Identify which cell holds the provided text, then report its [x, y] central coordinate. 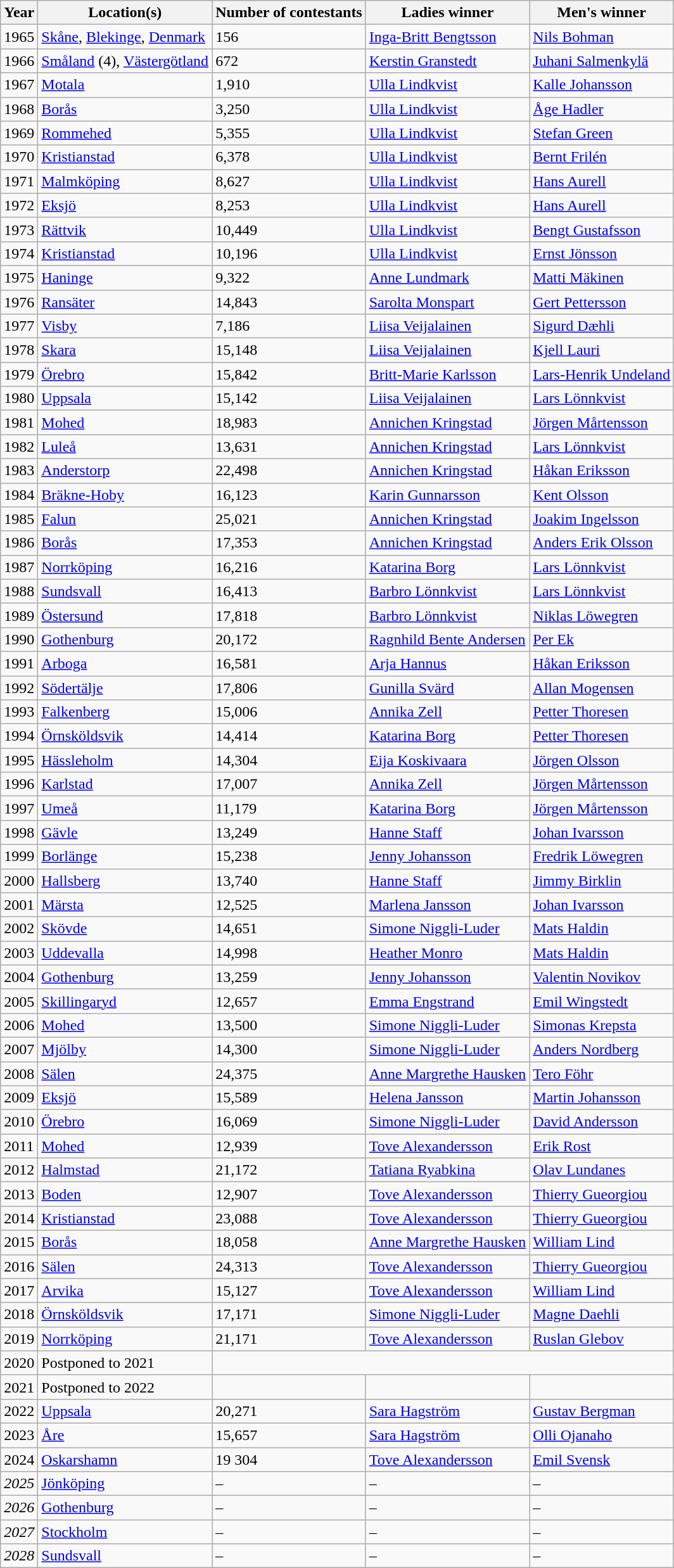
Helena Jansson [447, 1098]
2015 [19, 1242]
Umeå [125, 808]
Jönköping [125, 1484]
18,058 [289, 1242]
Emil Wingstedt [602, 1001]
2019 [19, 1339]
16,216 [289, 567]
12,525 [289, 905]
Uddevalla [125, 953]
Anders Nordberg [602, 1049]
20,271 [289, 1411]
2020 [19, 1363]
2026 [19, 1508]
Ladies winner [447, 13]
Skara [125, 350]
Motala [125, 85]
16,069 [289, 1122]
Rättvik [125, 229]
Bengt Gustafsson [602, 229]
Södertälje [125, 687]
9,322 [289, 277]
16,123 [289, 495]
2012 [19, 1170]
Sarolta Monspart [447, 302]
Skövde [125, 929]
13,740 [289, 881]
Year [19, 13]
1991 [19, 663]
14,651 [289, 929]
1997 [19, 808]
2013 [19, 1194]
1967 [19, 85]
Martin Johansson [602, 1098]
Stefan Green [602, 133]
Mjölby [125, 1049]
15,238 [289, 857]
1981 [19, 423]
Gustav Bergman [602, 1411]
2021 [19, 1387]
2010 [19, 1122]
Sigurd Dæhli [602, 326]
Karin Gunnarsson [447, 495]
Stockholm [125, 1532]
2022 [19, 1411]
1975 [19, 277]
25,021 [289, 519]
15,657 [289, 1435]
Olli Ojanaho [602, 1435]
15,589 [289, 1098]
Jimmy Birklin [602, 881]
Matti Mäkinen [602, 277]
Falun [125, 519]
Anne Lundmark [447, 277]
1965 [19, 37]
1994 [19, 736]
1976 [19, 302]
2016 [19, 1266]
Borlänge [125, 857]
12,939 [289, 1146]
21,171 [289, 1339]
1966 [19, 61]
Location(s) [125, 13]
Simonas Krepsta [602, 1025]
1977 [19, 326]
1993 [19, 712]
2014 [19, 1218]
Gävle [125, 832]
24,375 [289, 1074]
13,249 [289, 832]
20,172 [289, 639]
Per Ek [602, 639]
6,378 [289, 157]
Emma Engstrand [447, 1001]
David Andersson [602, 1122]
Ragnhild Bente Andersen [447, 639]
2002 [19, 929]
Postponed to 2021 [125, 1363]
14,414 [289, 736]
13,259 [289, 977]
Gunilla Svärd [447, 687]
Juhani Salmenkylä [602, 61]
14,300 [289, 1049]
1999 [19, 857]
Men's winner [602, 13]
16,581 [289, 663]
Visby [125, 326]
Märsta [125, 905]
2005 [19, 1001]
Arja Hannus [447, 663]
7,186 [289, 326]
Anders Erik Olsson [602, 543]
Kalle Johansson [602, 85]
1973 [19, 229]
3,250 [289, 109]
156 [289, 37]
1968 [19, 109]
23,088 [289, 1218]
2001 [19, 905]
17,171 [289, 1315]
Hallsberg [125, 881]
672 [289, 61]
2024 [19, 1459]
Bräkne-Hoby [125, 495]
2027 [19, 1532]
12,907 [289, 1194]
Magne Daehli [602, 1315]
Malmköping [125, 181]
Allan Mogensen [602, 687]
Karlstad [125, 784]
2004 [19, 977]
1974 [19, 253]
2000 [19, 881]
5,355 [289, 133]
15,148 [289, 350]
Ransäter [125, 302]
Joakim Ingelsson [602, 519]
2007 [19, 1049]
2025 [19, 1484]
Fredrik Löwegren [602, 857]
Jörgen Olsson [602, 760]
Bernt Frilén [602, 157]
Arvika [125, 1291]
Halmstad [125, 1170]
1992 [19, 687]
1982 [19, 447]
1996 [19, 784]
12,657 [289, 1001]
8,253 [289, 205]
Småland (4), Västergötland [125, 61]
21,172 [289, 1170]
13,500 [289, 1025]
2028 [19, 1556]
24,313 [289, 1266]
15,006 [289, 712]
1987 [19, 567]
15,127 [289, 1291]
11,179 [289, 808]
Emil Svensk [602, 1459]
14,843 [289, 302]
Falkenberg [125, 712]
15,142 [289, 398]
17,007 [289, 784]
Boden [125, 1194]
22,498 [289, 471]
Rommehed [125, 133]
Oskarshamn [125, 1459]
2018 [19, 1315]
Nils Bohman [602, 37]
Inga-Britt Bengtsson [447, 37]
17,806 [289, 687]
Ernst Jönsson [602, 253]
Gert Pettersson [602, 302]
2011 [19, 1146]
Ruslan Glebov [602, 1339]
14,304 [289, 760]
Valentin Novikov [602, 977]
Skillingaryd [125, 1001]
1985 [19, 519]
Kjell Lauri [602, 350]
Östersund [125, 615]
1979 [19, 374]
Anderstorp [125, 471]
2003 [19, 953]
Skåne, Blekinge, Denmark [125, 37]
18,983 [289, 423]
19 304 [289, 1459]
1984 [19, 495]
Britt-Marie Karlsson [447, 374]
Postponed to 2022 [125, 1387]
Olav Lundanes [602, 1170]
13,631 [289, 447]
Arboga [125, 663]
2017 [19, 1291]
1978 [19, 350]
17,353 [289, 543]
16,413 [289, 591]
Tatiana Ryabkina [447, 1170]
1972 [19, 205]
1988 [19, 591]
Luleå [125, 447]
Åre [125, 1435]
Åge Hadler [602, 109]
1986 [19, 543]
Heather Monro [447, 953]
Kerstin Granstedt [447, 61]
Marlena Jansson [447, 905]
14,998 [289, 953]
15,842 [289, 374]
1983 [19, 471]
Lars-Henrik Undeland [602, 374]
10,196 [289, 253]
Eija Koskivaara [447, 760]
1969 [19, 133]
1970 [19, 157]
Erik Rost [602, 1146]
1995 [19, 760]
1989 [19, 615]
2009 [19, 1098]
2023 [19, 1435]
1998 [19, 832]
1971 [19, 181]
1,910 [289, 85]
Niklas Löwegren [602, 615]
Kent Olsson [602, 495]
2006 [19, 1025]
1990 [19, 639]
10,449 [289, 229]
2008 [19, 1074]
Hässleholm [125, 760]
Tero Föhr [602, 1074]
Number of contestants [289, 13]
Haninge [125, 277]
17,818 [289, 615]
1980 [19, 398]
8,627 [289, 181]
